Locate the cell with the specified text and output its (X, Y) center coordinate. 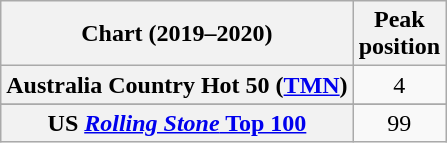
US Rolling Stone Top 100 (177, 123)
4 (399, 85)
99 (399, 123)
Chart (2019–2020) (177, 34)
Australia Country Hot 50 (TMN) (177, 85)
Peakposition (399, 34)
